Capture the cell that displays the provided text and extract its [x, y] central coordinate. 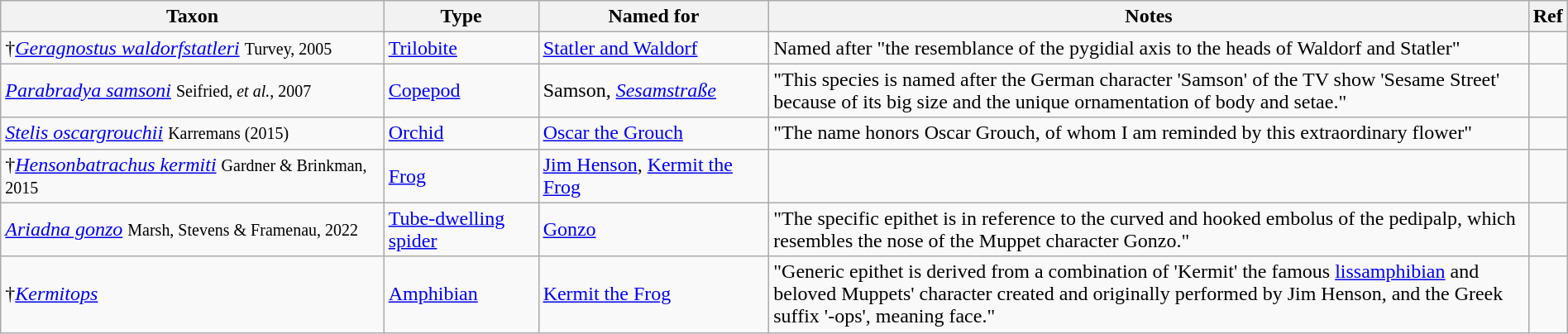
Named after "the resemblance of the pygidial axis to the heads of Waldorf and Statler" [1149, 48]
Taxon [192, 17]
Oscar the Grouch [653, 133]
Parabradya samsoni Seifried, et al., 2007 [192, 91]
Statler and Waldorf [653, 48]
†Geragnostus waldorfstatleri Turvey, 2005 [192, 48]
Samson, Sesamstraße [653, 91]
Copepod [461, 91]
†Kermitops [192, 294]
†Hensonbatrachus kermiti Gardner & Brinkman, 2015 [192, 175]
Jim Henson, Kermit the Frog [653, 175]
Stelis oscargrouchii Karremans (2015) [192, 133]
Ref [1548, 17]
Gonzo [653, 230]
Ariadna gonzo Marsh, Stevens & Framenau, 2022 [192, 230]
Kermit the Frog [653, 294]
Trilobite [461, 48]
Notes [1149, 17]
Tube-dwelling spider [461, 230]
"The specific epithet is in reference to the curved and hooked embolus of the pedipalp, which resembles the nose of the Muppet character Gonzo." [1149, 230]
Orchid [461, 133]
"The name honors Oscar Grouch, of whom I am reminded by this extraordinary flower" [1149, 133]
Type [461, 17]
Named for [653, 17]
Frog [461, 175]
Amphibian [461, 294]
